For the text-containing cell, return its midpoint in [x, y] coordinate format. 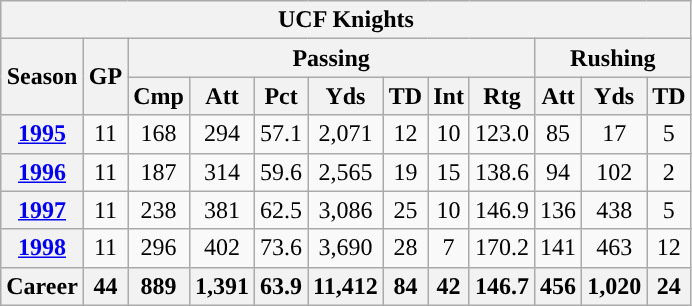
Cmp [159, 96]
314 [222, 172]
Rtg [502, 96]
168 [159, 134]
1995 [42, 134]
1996 [42, 172]
146.9 [502, 210]
Passing [332, 58]
19 [405, 172]
73.6 [282, 248]
889 [159, 286]
438 [614, 210]
Career [42, 286]
59.6 [282, 172]
57.1 [282, 134]
170.2 [502, 248]
136 [558, 210]
28 [405, 248]
294 [222, 134]
25 [405, 210]
2 [669, 172]
402 [222, 248]
7 [449, 248]
24 [669, 286]
15 [449, 172]
42 [449, 286]
UCF Knights [346, 20]
Rushing [614, 58]
GP [105, 77]
2,565 [346, 172]
85 [558, 134]
11,412 [346, 286]
94 [558, 172]
1,020 [614, 286]
1,391 [222, 286]
138.6 [502, 172]
62.5 [282, 210]
63.9 [282, 286]
123.0 [502, 134]
1997 [42, 210]
381 [222, 210]
84 [405, 286]
17 [614, 134]
238 [159, 210]
296 [159, 248]
2,071 [346, 134]
146.7 [502, 286]
Season [42, 77]
Pct [282, 96]
187 [159, 172]
3,690 [346, 248]
141 [558, 248]
1998 [42, 248]
102 [614, 172]
44 [105, 286]
463 [614, 248]
3,086 [346, 210]
Int [449, 96]
456 [558, 286]
